Output the [X, Y] coordinate of the center of the cell containing the given text.  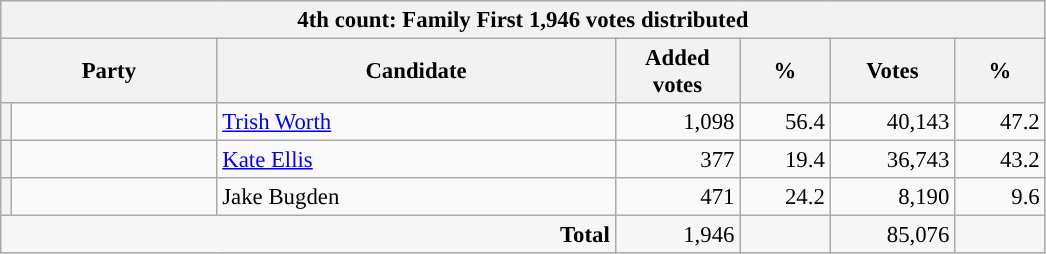
471 [678, 197]
19.4 [785, 160]
36,743 [892, 160]
Party [109, 72]
8,190 [892, 197]
43.2 [1000, 160]
85,076 [892, 235]
Jake Bugden [416, 197]
1,946 [678, 235]
24.2 [785, 197]
Kate Ellis [416, 160]
Votes [892, 72]
4th count: Family First 1,946 votes distributed [523, 20]
40,143 [892, 122]
56.4 [785, 122]
Total [308, 235]
Candidate [416, 72]
377 [678, 160]
Trish Worth [416, 122]
47.2 [1000, 122]
9.6 [1000, 197]
Added votes [678, 72]
1,098 [678, 122]
